Return the (X, Y) coordinate for the center point of the cell that contains the specified text.  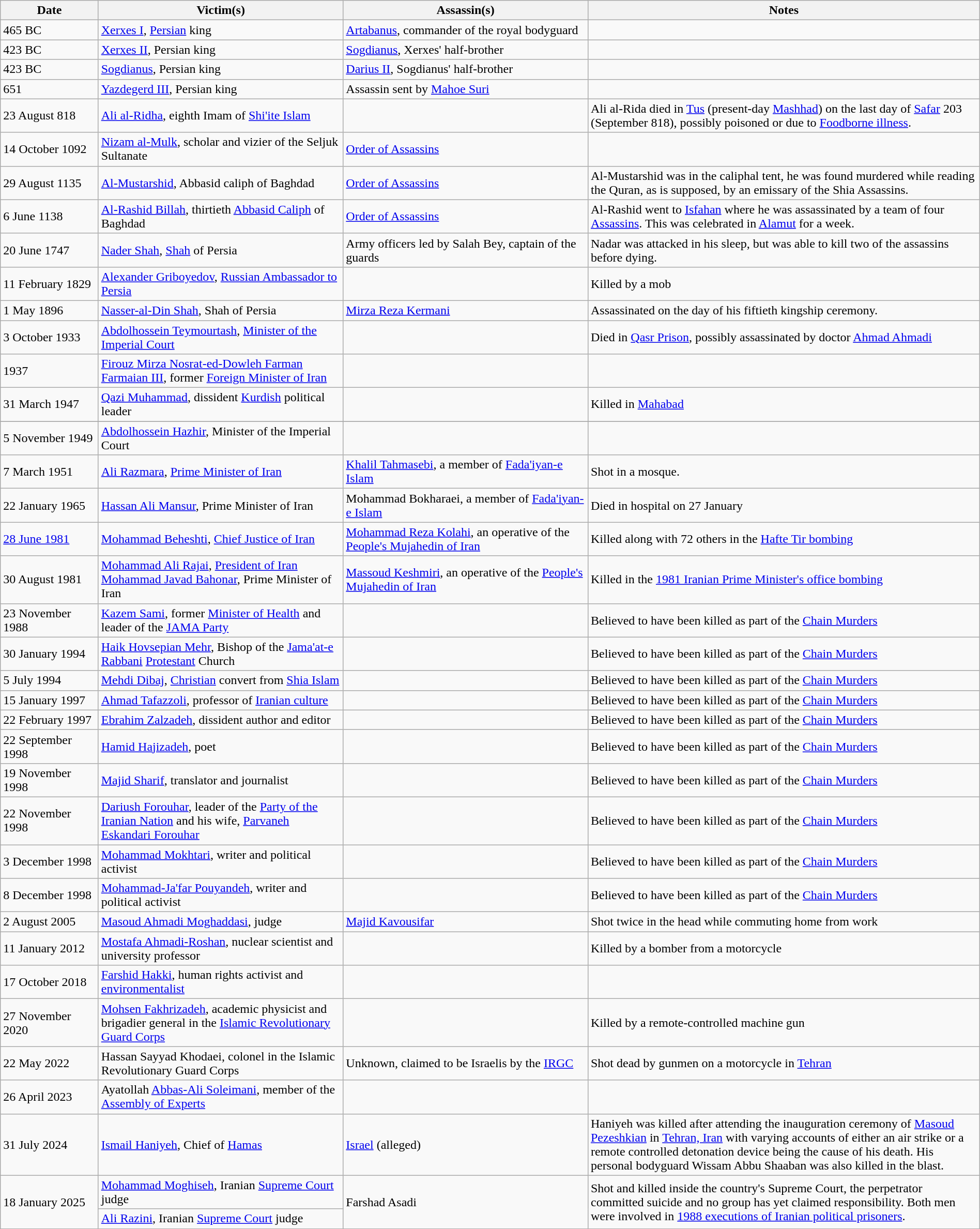
27 November 2020 (50, 1023)
Mirza Reza Kermani (466, 310)
22 February 1997 (50, 720)
Assassinated on the day of his fiftieth kingship ceremony. (784, 310)
Farshid Hakki, human rights activist and environmentalist (221, 982)
22 January 1965 (50, 506)
Ayatollah Abbas-Ali Soleimani, member of the Assembly of Experts (221, 1097)
Majid Sharif, translator and journalist (221, 780)
Xerxes I, Persian king (221, 30)
Masoud Ahmadi Moghaddasi, judge (221, 922)
Killed by a mob (784, 283)
31 July 2024 (50, 1145)
Qazi Muhammad, dissident Kurdish political leader (221, 404)
5 November 1949 (50, 438)
Darius II, Sogdianus' half-brother (466, 69)
Notes (784, 10)
Killed by a bomber from a motorcycle (784, 948)
Mohammad Mokhtari, writer and political activist (221, 861)
Ahmad Tafazzoli, professor of Iranian culture (221, 700)
Nader Shah, Shah of Persia (221, 250)
23 August 818 (50, 116)
Died in Qasr Prison, possibly assassinated by doctor Ahmad Ahmadi (784, 337)
Mohammad Moghiseh, Iranian Supreme Court judge (221, 1192)
Sogdianus, Persian king (221, 69)
Majid Kavousifar (466, 922)
Shot in a mosque. (784, 472)
Died in hospital on 27 January (784, 506)
Unknown, claimed to be Israelis by the IRGC (466, 1063)
Kazem Sami, former Minister of Health and leader of the JAMA Party (221, 620)
Ali al-Rida died in Tus (present-day Mashhad) on the last day of Safar 203 (September 818), possibly poisoned or due to Foodborne illness. (784, 116)
26 April 2023 (50, 1097)
22 May 2022 (50, 1063)
11 January 2012 (50, 948)
Mostafa Ahmadi-Roshan, nuclear scientist and university professor (221, 948)
6 June 1138 (50, 216)
Nizam al-Mulk, scholar and vizier of the Seljuk Sultanate (221, 149)
Shot twice in the head while commuting home from work (784, 922)
Farshad Asadi (466, 1202)
Mehdi Dibaj, Christian convert from Shia Islam (221, 680)
3 December 1998 (50, 861)
31 March 1947 (50, 404)
Firouz Mirza Nosrat-ed-Dowleh Farman Farmaian III, former Foreign Minister of Iran (221, 371)
Mohammad Ali Rajai, President of IranMohammad Javad Bahonar, Prime Minister of Iran (221, 580)
28 June 1981 (50, 539)
Al-Rashid Billah, thirtieth Abbasid Caliph of Baghdad (221, 216)
Sogdianus, Xerxes' half-brother (466, 50)
Mohsen Fakhrizadeh, academic physicist and brigadier general in the Islamic Revolutionary Guard Corps (221, 1023)
Khalil Tahmasebi, a member of Fada'iyan-e Islam (466, 472)
Ismail Haniyeh, Chief of Hamas (221, 1145)
Ali al-Ridha, eighth Imam of Shi'ite Islam (221, 116)
Victim(s) (221, 10)
15 January 1997 (50, 700)
Xerxes II, Persian king (221, 50)
Nasser-al-Din Shah, Shah of Persia (221, 310)
30 January 1994 (50, 654)
Killed in the 1981 Iranian Prime Minister's office bombing (784, 580)
Ali Razini, Iranian Supreme Court judge (221, 1219)
Mohammad Reza Kolahi, an operative of the People's Mujahedin of Iran (466, 539)
Ali Razmara, Prime Minister of Iran (221, 472)
Dariush Forouhar, leader of the Party of the Iranian Nation and his wife, Parvaneh Eskandari Forouhar (221, 821)
Al-Mustarshid, Abbasid caliph of Baghdad (221, 183)
2 August 2005 (50, 922)
651 (50, 89)
20 June 1747 (50, 250)
Al-Mustarshid was in the caliphal tent, he was found murdered while reading the Quran, as is supposed, by an emissary of the Shia Assassins. (784, 183)
Shot dead by gunmen on a motorcycle in Tehran (784, 1063)
29 August 1135 (50, 183)
Nadar was attacked in his sleep, but was able to kill two of the assassins before dying. (784, 250)
11 February 1829 (50, 283)
Killed by a remote-controlled machine gun (784, 1023)
7 March 1951 (50, 472)
Mohammad Beheshti, Chief Justice of Iran (221, 539)
14 October 1092 (50, 149)
Yazdegerd III, Persian king (221, 89)
Date (50, 10)
1937 (50, 371)
22 September 1998 (50, 747)
Assassin sent by Mahoe Suri (466, 89)
Abdolhossein Hazhir, Minister of the Imperial Court (221, 438)
Israel (alleged) (466, 1145)
Artabanus, commander of the royal bodyguard (466, 30)
Army officers led by Salah Bey, captain of the guards (466, 250)
22 November 1998 (50, 821)
465 BC (50, 30)
17 October 2018 (50, 982)
Massoud Keshmiri, an operative of the People's Mujahedin of Iran (466, 580)
5 July 1994 (50, 680)
3 October 1933 (50, 337)
Hassan Ali Mansur, Prime Minister of Iran (221, 506)
18 January 2025 (50, 1202)
Ebrahim Zalzadeh, dissident author and editor (221, 720)
Haik Hovsepian Mehr, Bishop of the Jama'at-e Rabbani Protestant Church (221, 654)
23 November 1988 (50, 620)
Abdolhossein Teymourtash, Minister of the Imperial Court (221, 337)
Mohammad Bokharaei, a member of Fada'iyan-e Islam (466, 506)
8 December 1998 (50, 896)
19 November 1998 (50, 780)
Al-Rashid went to Isfahan where he was assassinated by a team of four Assassins. This was celebrated in Alamut for a week. (784, 216)
30 August 1981 (50, 580)
1 May 1896 (50, 310)
Hassan Sayyad Khodaei, colonel in the Islamic Revolutionary Guard Corps (221, 1063)
Killed along with 72 others in the Hafte Tir bombing (784, 539)
Killed in Mahabad (784, 404)
Assassin(s) (466, 10)
Mohammad-Ja'far Pouyandeh, writer and political activist (221, 896)
Alexander Griboyedov, Russian Ambassador to Persia (221, 283)
Hamid Hajizadeh, poet (221, 747)
